From the cell containing the given text, extract its center point as (x, y) coordinate. 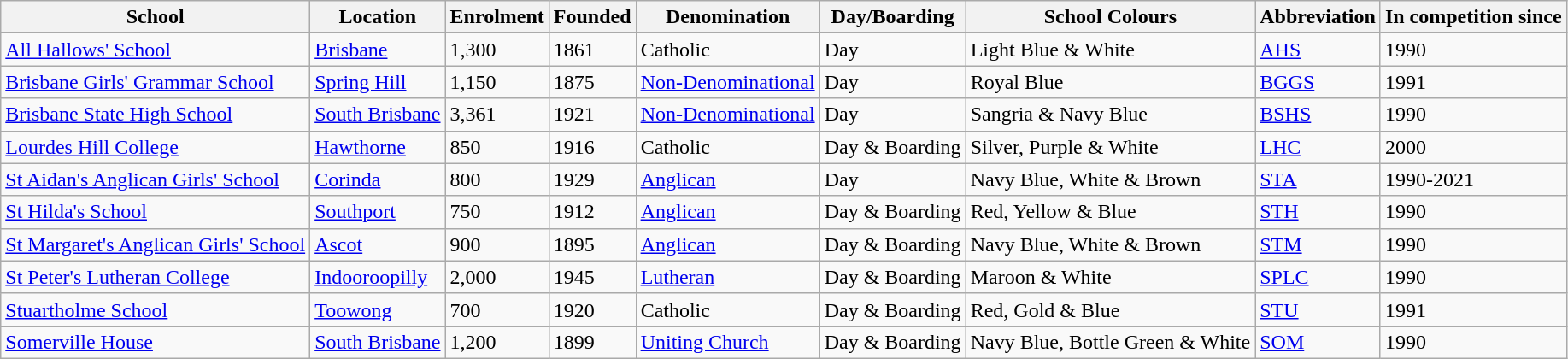
Corinda (378, 179)
Abbreviation (1318, 17)
1861 (592, 50)
Location (378, 17)
Lourdes Hill College (156, 147)
900 (497, 244)
Southport (378, 212)
Indooroopilly (378, 277)
3,361 (497, 115)
1,300 (497, 50)
School (156, 17)
1929 (592, 179)
Hawthorne (378, 147)
School Colours (1111, 17)
Stuartholme School (156, 309)
Lutheran (728, 277)
1,200 (497, 342)
Maroon & White (1111, 277)
1,150 (497, 82)
AHS (1318, 50)
STU (1318, 309)
Royal Blue (1111, 82)
Sangria & Navy Blue (1111, 115)
Day/Boarding (892, 17)
1912 (592, 212)
Red, Gold & Blue (1111, 309)
St Margaret's Anglican Girls' School (156, 244)
Founded (592, 17)
1916 (592, 147)
Light Blue & White (1111, 50)
St Peter's Lutheran College (156, 277)
Uniting Church (728, 342)
Somerville House (156, 342)
Brisbane Girls' Grammar School (156, 82)
1921 (592, 115)
2,000 (497, 277)
SPLC (1318, 277)
700 (497, 309)
Denomination (728, 17)
1945 (592, 277)
1990-2021 (1473, 179)
2000 (1473, 147)
BGGS (1318, 82)
Toowong (378, 309)
STA (1318, 179)
Red, Yellow & Blue (1111, 212)
1895 (592, 244)
1899 (592, 342)
1920 (592, 309)
St Aidan's Anglican Girls' School (156, 179)
Navy Blue, Bottle Green & White (1111, 342)
STM (1318, 244)
Ascot (378, 244)
Spring Hill (378, 82)
LHC (1318, 147)
800 (497, 179)
STH (1318, 212)
In competition since (1473, 17)
Silver, Purple & White (1111, 147)
Enrolment (497, 17)
1875 (592, 82)
SOM (1318, 342)
BSHS (1318, 115)
St Hilda's School (156, 212)
Brisbane (378, 50)
Brisbane State High School (156, 115)
All Hallows' School (156, 50)
750 (497, 212)
850 (497, 147)
